Scan for the cell matching the given text and deliver its [X, Y] coordinate at center. 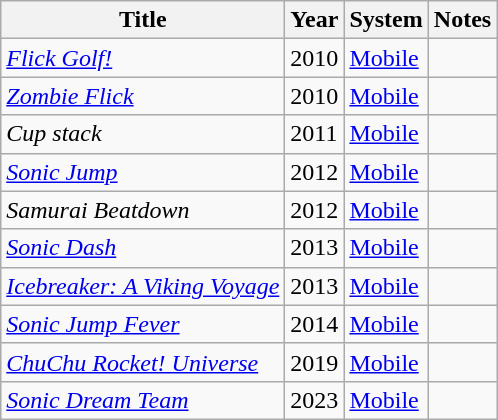
Title [143, 20]
Sonic Dream Team [143, 400]
ChuChu Rocket! Universe [143, 362]
Notes [462, 20]
Sonic Jump [143, 172]
Year [314, 20]
2023 [314, 400]
Sonic Dash [143, 248]
Zombie Flick [143, 96]
Cup stack [143, 134]
2019 [314, 362]
Sonic Jump Fever [143, 324]
2014 [314, 324]
2011 [314, 134]
System [386, 20]
Icebreaker: A Viking Voyage [143, 286]
Flick Golf! [143, 58]
Samurai Beatdown [143, 210]
